Capture the cell that displays the provided text and extract its [x, y] central coordinate. 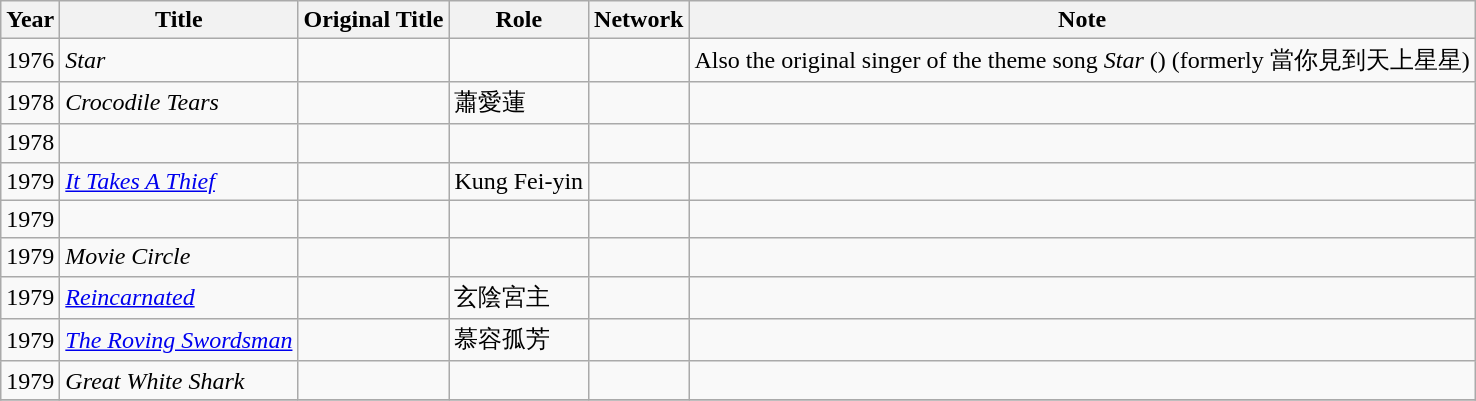
The Roving Swordsman [179, 340]
Reincarnated [179, 298]
Star [179, 60]
Movie Circle [179, 257]
慕容孤芳 [519, 340]
Role [519, 20]
Also the original singer of the theme song Star () (formerly 當你見到天上星星) [1082, 60]
Kung Fei-yin [519, 181]
Title [179, 20]
Note [1082, 20]
It Takes A Thief [179, 181]
Great White Shark [179, 380]
Network [639, 20]
蕭愛蓮 [519, 102]
玄陰宮主 [519, 298]
Year [30, 20]
Original Title [374, 20]
1976 [30, 60]
Crocodile Tears [179, 102]
